Return the [X, Y] coordinate for the center point of the cell that contains the specified text.  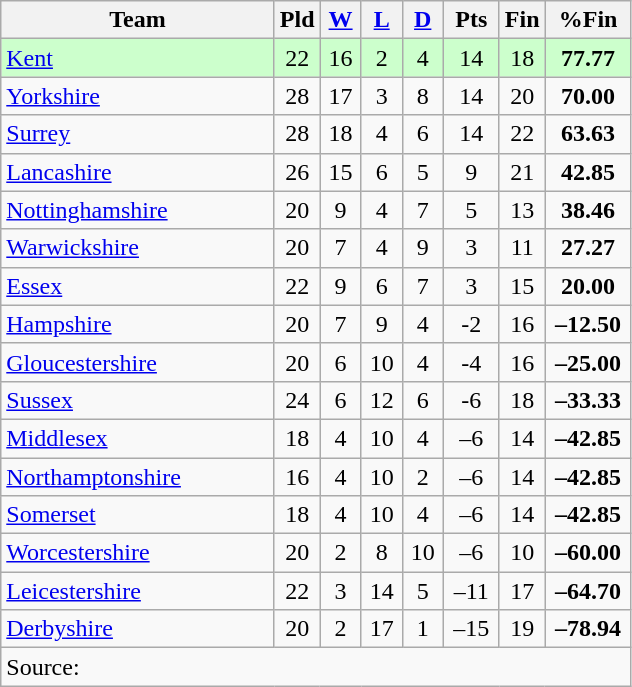
Pts [471, 20]
–33.33 [588, 400]
–12.50 [588, 324]
–60.00 [588, 553]
38.46 [588, 210]
70.00 [588, 96]
–78.94 [588, 629]
21 [522, 172]
Derbyshire [138, 629]
12 [382, 400]
–25.00 [588, 362]
Somerset [138, 515]
Leicestershire [138, 591]
–15 [471, 629]
Northamptonshire [138, 477]
11 [522, 248]
-6 [471, 400]
77.77 [588, 58]
1 [422, 629]
L [382, 20]
19 [522, 629]
Middlesex [138, 438]
Team [138, 20]
D [422, 20]
Pld [297, 20]
Surrey [138, 134]
Nottinghamshire [138, 210]
Warwickshire [138, 248]
Yorkshire [138, 96]
Hampshire [138, 324]
Fin [522, 20]
24 [297, 400]
Essex [138, 286]
-4 [471, 362]
–11 [471, 591]
13 [522, 210]
Lancashire [138, 172]
–64.70 [588, 591]
20.00 [588, 286]
42.85 [588, 172]
-2 [471, 324]
W [340, 20]
63.63 [588, 134]
Sussex [138, 400]
26 [297, 172]
%Fin [588, 20]
Kent [138, 58]
Worcestershire [138, 553]
Gloucestershire [138, 362]
27.27 [588, 248]
Source: [316, 667]
